Identify which cell holds the provided text, then report its (x, y) central coordinate. 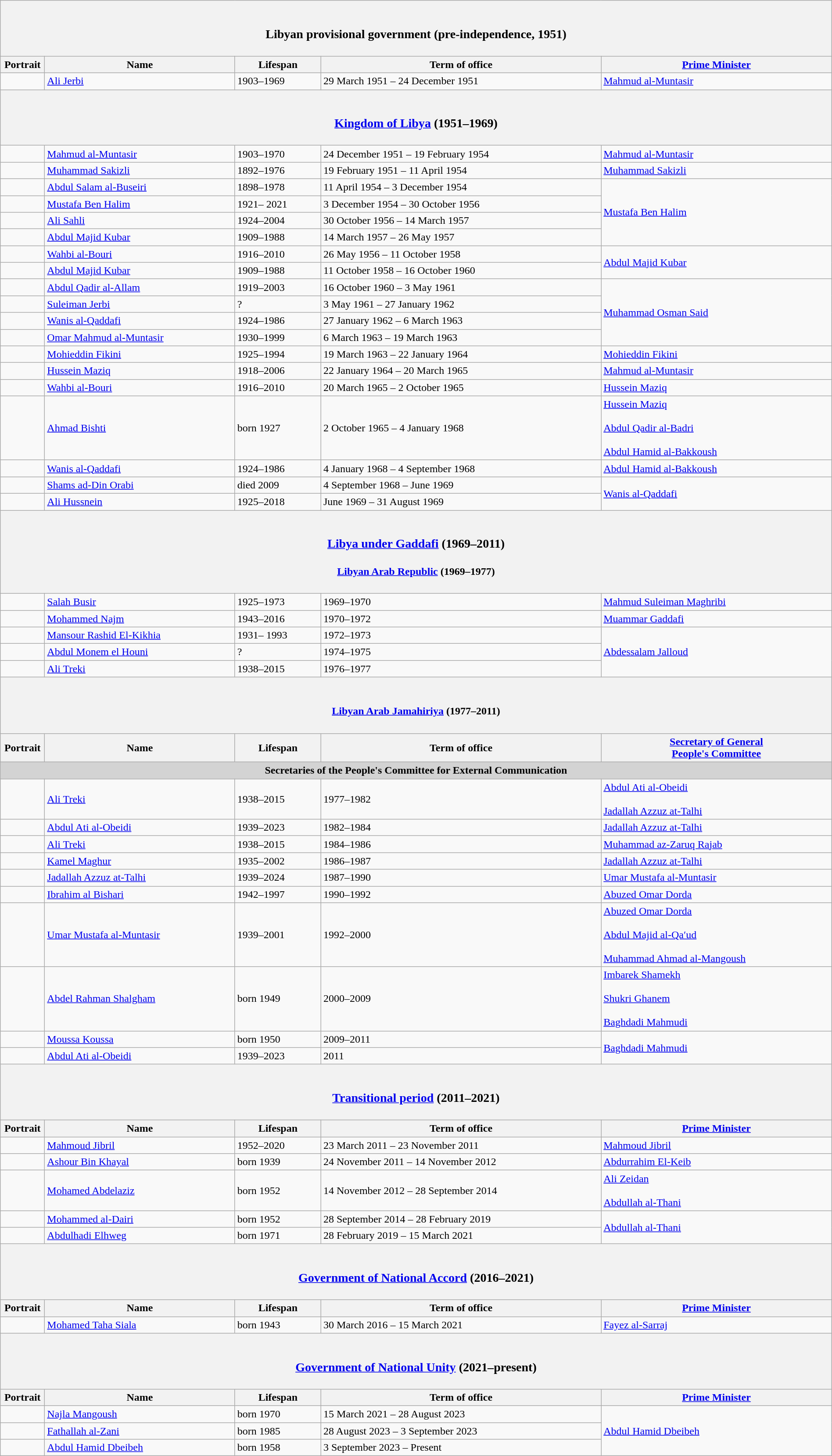
20 March 1965 – 2 October 1965 (461, 387)
30 March 2016 – 15 March 2021 (461, 1325)
Libyan Arab Jamahiriya (1977–2011) (416, 706)
Muammar Gaddafi (717, 618)
28 August 2023 – 3 September 2023 (461, 1431)
1939–2024 (278, 878)
Muhammad Osman Said (717, 312)
Hussein MaziqAbdul Qadir al-BadriAbdul Hamid al-Bakkoush (717, 428)
1892–1976 (278, 170)
Ahmad Bishti (140, 428)
4 September 1968 – June 1969 (461, 485)
Shams ad-Din Orabi (140, 485)
2000–2009 (461, 999)
24 December 1951 – 19 February 1954 (461, 154)
Kamel Maghur (140, 861)
Mohamed Abdelaziz (140, 1191)
22 January 1964 – 20 March 1965 (461, 371)
Abdurrahim El-Keib (717, 1162)
24 November 2011 – 14 November 2012 (461, 1162)
1925–1973 (278, 602)
Transitional period (2011–2021) (416, 1092)
Mohamed Taha Siala (140, 1325)
14 November 2012 – 28 September 2014 (461, 1191)
1990–1992 (461, 894)
1986–1987 (461, 861)
Muhammad az-Zaruq Rajab (717, 844)
born 1958 (278, 1448)
Ali Hussnein (140, 502)
1970–1972 (461, 618)
1903–1969 (278, 81)
born 1971 (278, 1236)
Abdul Hamid al-Bakkoush (717, 468)
Libya under Gaddafi (1969–2011)Libyan Arab Republic (1969–1977) (416, 552)
Ali Jerbi (140, 81)
29 March 1951 – 24 December 1951 (461, 81)
1972–1973 (461, 635)
Ashour Bin Khayal (140, 1162)
1969–1970 (461, 602)
16 October 1960 – 3 May 1961 (461, 287)
28 February 2019 – 15 March 2021 (461, 1236)
Abdullah al-Thani (717, 1227)
died 2009 (278, 485)
Mansour Rashid El-Kikhia (140, 635)
Omar Mahmud al-Muntasir (140, 337)
19 March 1963 – 22 January 1964 (461, 354)
Mohammed al-Dairi (140, 1219)
Secretary of GeneralPeople's Committee (717, 748)
2011 (461, 1056)
Abdel Rahman Shalgham (140, 999)
Ali Sahli (140, 221)
Abdul Monem el Houni (140, 652)
Mahmud Suleiman Maghribi (717, 602)
Abdul Salam al-Buseiri (140, 187)
Salah Busir (140, 602)
born 1949 (278, 999)
Abdul Ati al-ObeidiJadallah Azzuz at-Talhi (717, 799)
June 1969 – 31 August 1969 (461, 502)
23 March 2011 – 23 November 2011 (461, 1145)
born 1943 (278, 1325)
Mohammed Najm (140, 618)
1921– 2021 (278, 204)
1925–2018 (278, 502)
Ibrahim al Bishari (140, 894)
Fathallah al-Zani (140, 1431)
Abuzed Omar DordaAbdul Majid al-Qa′udMuhammad Ahmad al-Mangoush (717, 935)
3 September 2023 – Present (461, 1448)
11 October 1958 – 16 October 1960 (461, 271)
6 March 1963 – 19 March 1963 (461, 337)
2009–2011 (461, 1039)
14 March 1957 – 26 May 1957 (461, 237)
1935–2002 (278, 861)
Fayez al-Sarraj (717, 1325)
1943–2016 (278, 618)
Abuzed Omar Dorda (717, 894)
3 May 1961 – 27 January 1962 (461, 304)
1924–2004 (278, 221)
1919–2003 (278, 287)
born 1927 (278, 428)
3 December 1954 – 30 October 1956 (461, 204)
1898–1978 (278, 187)
1939–2001 (278, 935)
11 April 1954 – 3 December 1954 (461, 187)
born 1985 (278, 1431)
1992–2000 (461, 935)
1987–1990 (461, 878)
born 1970 (278, 1414)
27 January 1962 – 6 March 1963 (461, 321)
19 February 1951 – 11 April 1954 (461, 170)
Baghdadi Mahmudi (717, 1047)
1918–2006 (278, 371)
born 1950 (278, 1039)
Government of National Unity (2021–present) (416, 1361)
Abdulhadi Elhweg (140, 1236)
1931– 1993 (278, 635)
1984–1986 (461, 844)
Imbarek ShamekhShukri GhanemBaghdadi Mahmudi (717, 999)
1976–1977 (461, 669)
28 September 2014 – 28 February 2019 (461, 1219)
born 1939 (278, 1162)
1942–1997 (278, 894)
15 March 2021 – 28 August 2023 (461, 1414)
Libyan provisional government (pre-independence, 1951) (416, 28)
1952–2020 (278, 1145)
Suleiman Jerbi (140, 304)
Abdul Qadir al-Allam (140, 287)
1977–1982 (461, 799)
1930–1999 (278, 337)
30 October 1956 – 14 March 1957 (461, 221)
1982–1984 (461, 828)
2 October 1965 – 4 January 1968 (461, 428)
Secretaries of the People's Committee for External Communication (416, 771)
Ali ZeidanAbdullah al-Thani (717, 1191)
26 May 1956 – 11 October 1958 (461, 254)
Najla Mangoush (140, 1414)
1903–1970 (278, 154)
Government of National Accord (2016–2021) (416, 1272)
1974–1975 (461, 652)
1925–1994 (278, 354)
Kingdom of Libya (1951–1969) (416, 118)
4 January 1968 – 4 September 1968 (461, 468)
Moussa Koussa (140, 1039)
Abdessalam Jalloud (717, 652)
